Determine the [X, Y] coordinate at the center of the cell enclosing the given text.  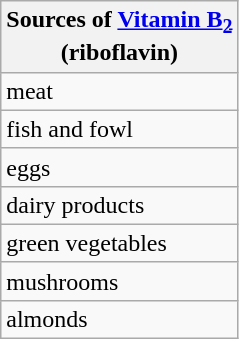
green vegetables [120, 243]
meat [120, 91]
eggs [120, 167]
fish and fowl [120, 129]
mushrooms [120, 281]
Sources of Vitamin B2(riboflavin) [120, 36]
almonds [120, 319]
dairy products [120, 205]
